Return (X, Y) of the center of cell containing provided text 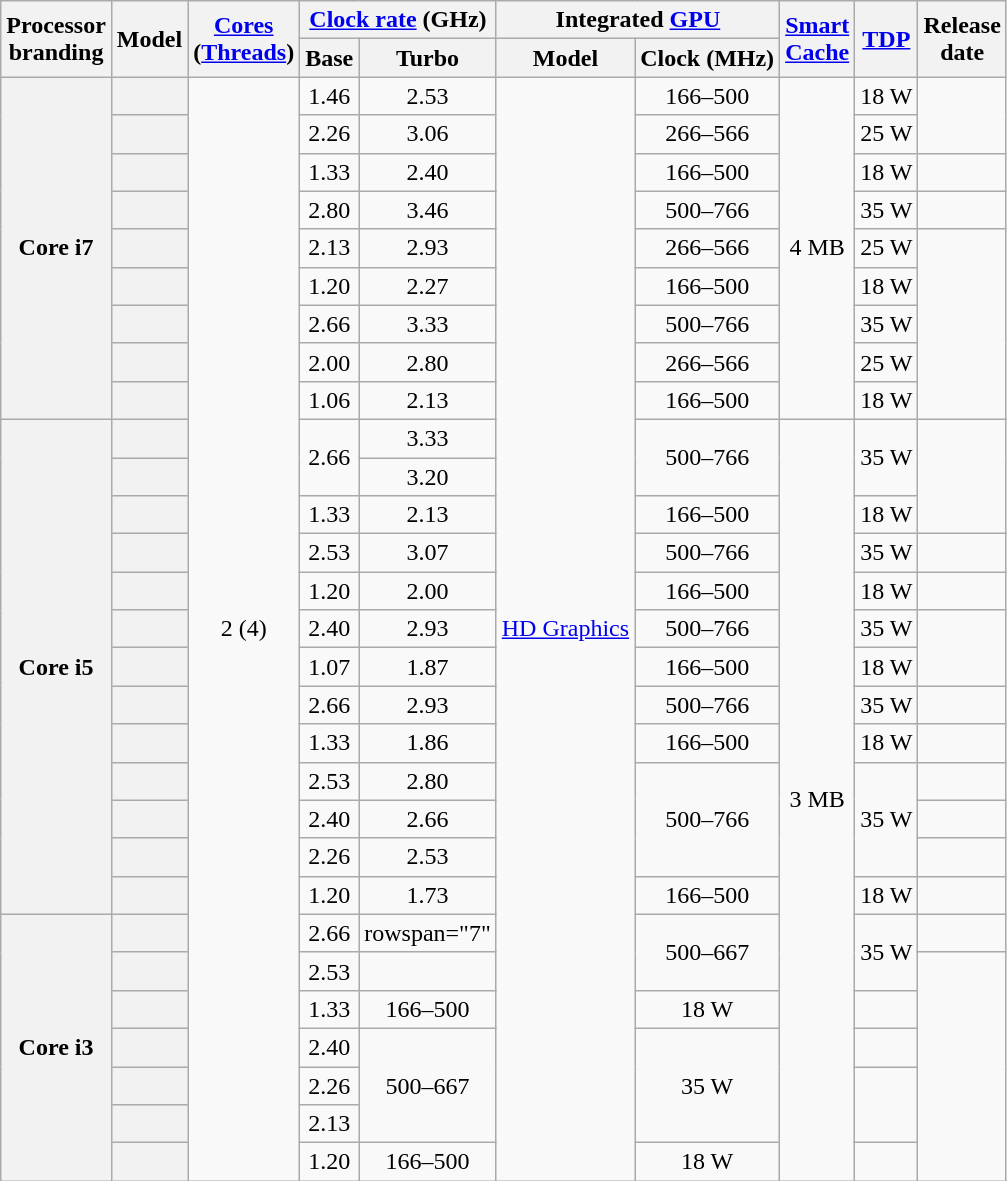
2 (4) (244, 629)
SmartCache (818, 39)
Base (330, 58)
3.46 (428, 210)
Releasedate (962, 39)
3 MB (818, 800)
4 MB (818, 248)
1.46 (330, 96)
Integrated GPU (638, 20)
1.06 (330, 400)
Core i7 (56, 248)
3.06 (428, 134)
1.73 (428, 895)
TDP (886, 39)
2.27 (428, 286)
3.07 (428, 553)
Clock rate (GHz) (398, 20)
Cores(Threads) (244, 39)
1.86 (428, 743)
1.87 (428, 667)
1.07 (330, 667)
Turbo (428, 58)
Clock (MHz) (708, 58)
Processorbranding (56, 39)
3.20 (428, 477)
rowspan="7" (428, 933)
Core i3 (56, 1047)
HD Graphics (565, 629)
Core i5 (56, 666)
